Locate the cell with the specified text and output its [X, Y] center coordinate. 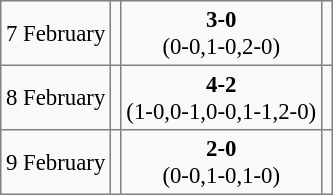
8 February [56, 97]
4-2(1-0,0-1,0-0,1-1,2-0) [221, 97]
7 February [56, 33]
3-0(0-0,1-0,2-0) [221, 33]
9 February [56, 162]
2-0(0-0,1-0,1-0) [221, 162]
